Capture the cell that displays the provided text and extract its [X, Y] central coordinate. 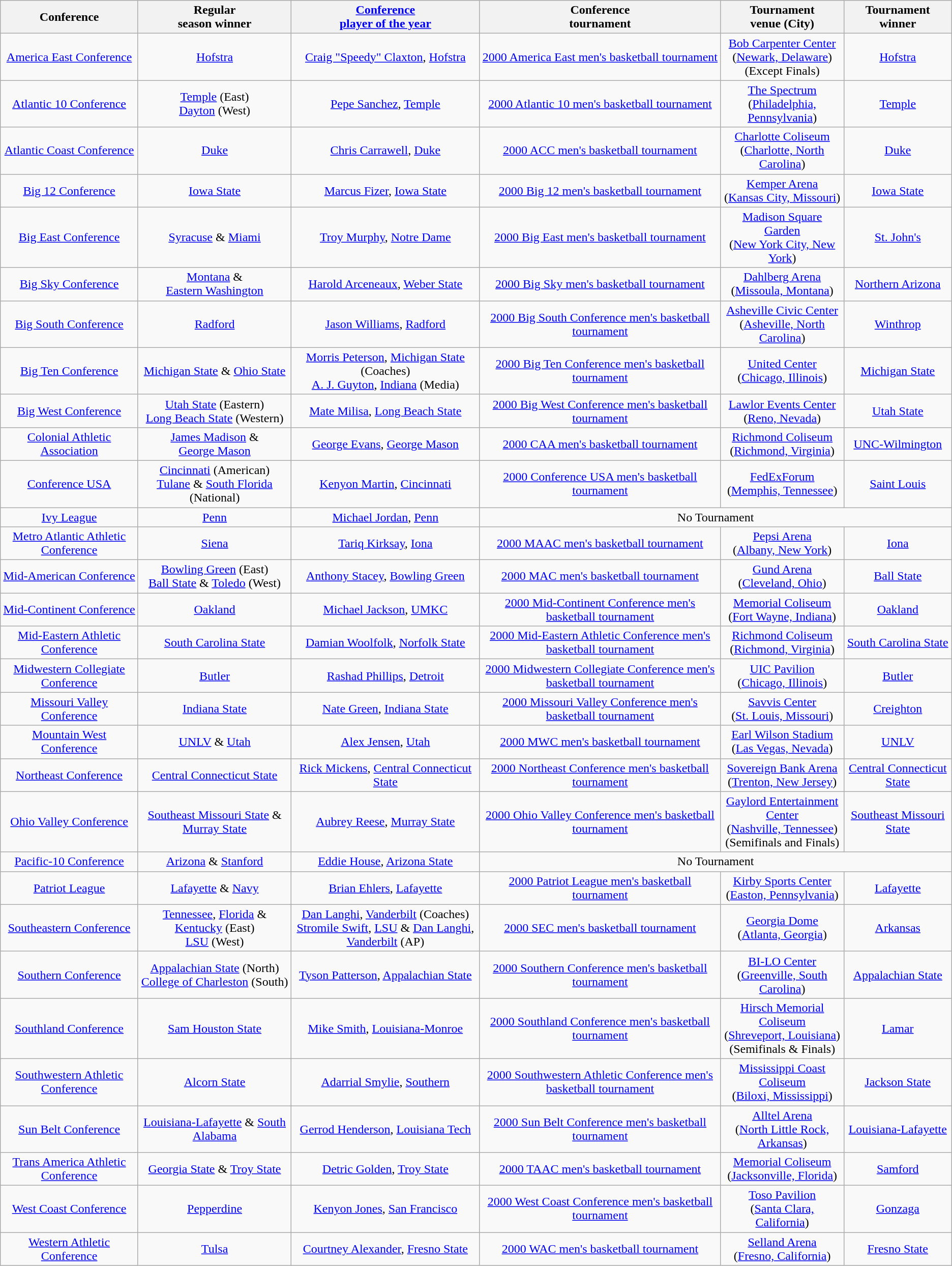
Western Athletic Conference [69, 1249]
America East Conference [69, 57]
Pepe Sanchez, Temple [385, 104]
Southwestern Athletic Conference [69, 1082]
Michigan State [898, 371]
Conference tournament [600, 17]
2000 SEC men's basketball tournament [600, 928]
Appalachian State (North)College of Charleston (South) [215, 975]
Jackson State [898, 1082]
Courtney Alexander, Fresno State [385, 1249]
George Evans, George Mason [385, 444]
Appalachian State [898, 975]
Kenyon Martin, Cincinnati [385, 484]
2000 Southwestern Athletic Conference men's basketball tournament [600, 1082]
Big 12 Conference [69, 190]
Southeastern Conference [69, 928]
Metro Atlantic Athletic Conference [69, 543]
Southeast Missouri State [898, 822]
West Coast Conference [69, 1209]
2000 Atlantic 10 men's basketball tournament [600, 104]
Kemper Arena(Kansas City, Missouri) [782, 190]
Bob Carpenter Center(Newark, Delaware)(Except Finals) [782, 57]
Earl Wilson Stadium(Las Vegas, Nevada) [782, 742]
Atlantic Coast Conference [69, 151]
2000 WAC men's basketball tournament [600, 1249]
Big East Conference [69, 237]
UNLV [898, 742]
2000 Northeast Conference men's basketball tournament [600, 775]
Lafayette & Navy [215, 888]
Alcorn State [215, 1082]
Kirby Sports Center(Easton, Pennsylvania) [782, 888]
Georgia State & Troy State [215, 1169]
Tulsa [215, 1249]
Big Sky Conference [69, 284]
Iona [898, 543]
Northeast Conference [69, 775]
Syracuse & Miami [215, 237]
Savvis Center(St. Louis, Missouri) [782, 709]
Temple (East)Dayton (West) [215, 104]
Lawlor Events Center(Reno, Nevada) [782, 411]
Lamar [898, 1028]
Fresno State [898, 1249]
UNC-Wilmington [898, 444]
Troy Murphy, Notre Dame [385, 237]
Adarrial Smylie, Southern [385, 1082]
Georgia Dome(Atlanta, Georgia) [782, 928]
Tournament venue (City) [782, 17]
2000 Midwestern Collegiate Conference men's basketball tournament [600, 675]
Ball State [898, 577]
Mid-Continent Conference [69, 609]
Colonial Athletic Association [69, 444]
Tournament winner [898, 17]
2000 MWC men's basketball tournament [600, 742]
Craig "Speedy" Claxton, Hofstra [385, 57]
Mate Milisa, Long Beach State [385, 411]
2000 Conference USA men's basketball tournament [600, 484]
Sovereign Bank Arena(Trenton, New Jersey) [782, 775]
Utah State (Eastern) Long Beach State (Western) [215, 411]
Rashad Phillips, Detroit [385, 675]
Regular season winner [215, 17]
2000 Southland Conference men's basketball tournament [600, 1028]
Michael Jackson, UMKC [385, 609]
2000 Big South Conference men's basketball tournament [600, 324]
FedExForum(Memphis, Tennessee) [782, 484]
Detric Golden, Troy State [385, 1169]
Utah State [898, 411]
BI-LO Center(Greenville, South Carolina) [782, 975]
2000 Southern Conference men's basketball tournament [600, 975]
Hirsch Memorial Coliseum(Shreveport, Louisiana)(Semifinals & Finals) [782, 1028]
Big Ten Conference [69, 371]
Kenyon Jones, San Francisco [385, 1209]
2000 Mid-Continent Conference men's basketball tournament [600, 609]
Eddie House, Arizona State [385, 862]
Montana & Eastern Washington [215, 284]
Michael Jordan, Penn [385, 517]
Mountain West Conference [69, 742]
Saint Louis [898, 484]
2000 Big West Conference men's basketball tournament [600, 411]
Toso Pavilion(Santa Clara, California) [782, 1209]
Sun Belt Conference [69, 1129]
Marcus Fizer, Iowa State [385, 190]
UIC Pavilion(Chicago, Illinois) [782, 675]
James Madison &George Mason [215, 444]
2000 CAA men's basketball tournament [600, 444]
Penn [215, 517]
Aubrey Reese, Murray State [385, 822]
Madison Square Garden(New York City, New York) [782, 237]
The Spectrum (Philadelphia, Pennsylvania) [782, 104]
2000 Mid-Eastern Athletic Conference men's basketball tournament [600, 643]
Dan Langhi, Vanderbilt (Coaches)Stromile Swift, LSU & Dan Langhi, Vanderbilt (AP) [385, 928]
Gerrod Henderson, Louisiana Tech [385, 1129]
2000 Big East men's basketball tournament [600, 237]
Pepperdine [215, 1209]
2000 TAAC men's basketball tournament [600, 1169]
Pacific-10 Conference [69, 862]
2000 America East men's basketball tournament [600, 57]
Southland Conference [69, 1028]
2000 Big Sky men's basketball tournament [600, 284]
Conference USA [69, 484]
Samford [898, 1169]
United Center(Chicago, Illinois) [782, 371]
UNLV & Utah [215, 742]
Temple [898, 104]
Conference [69, 17]
Jason Williams, Radford [385, 324]
2000 MAC men's basketball tournament [600, 577]
Chris Carrawell, Duke [385, 151]
St. John's [898, 237]
Siena [215, 543]
Damian Woolfolk, Norfolk State [385, 643]
Ivy League [69, 517]
Southeast Missouri State & Murray State [215, 822]
Missouri Valley Conference [69, 709]
2000 ACC men's basketball tournament [600, 151]
Radford [215, 324]
Indiana State [215, 709]
Sam Houston State [215, 1028]
Tyson Patterson, Appalachian State [385, 975]
Michigan State & Ohio State [215, 371]
Morris Peterson, Michigan State (Coaches) A. J. Guyton, Indiana (Media) [385, 371]
Cincinnati (American) Tulane & South Florida (National) [215, 484]
2000 West Coast Conference men's basketball tournament [600, 1209]
2000 Patriot League men's basketball tournament [600, 888]
Patriot League [69, 888]
Arizona & Stanford [215, 862]
Alltel Arena(North Little Rock, Arkansas) [782, 1129]
Bowling Green (East)Ball State & Toledo (West) [215, 577]
Anthony Stacey, Bowling Green [385, 577]
Asheville Civic Center(Asheville, North Carolina) [782, 324]
Lafayette [898, 888]
Memorial Coliseum(Jacksonville, Florida) [782, 1169]
Mike Smith, Louisiana-Monroe [385, 1028]
Gonzaga [898, 1209]
Midwestern Collegiate Conference [69, 675]
Big West Conference [69, 411]
Memorial Coliseum(Fort Wayne, Indiana) [782, 609]
Mid-American Conference [69, 577]
Dahlberg Arena(Missoula, Montana) [782, 284]
Ohio Valley Conference [69, 822]
Gaylord Entertainment Center(Nashville, Tennessee)(Semifinals and Finals) [782, 822]
Pepsi Arena(Albany, New York) [782, 543]
2000 MAAC men's basketball tournament [600, 543]
Creighton [898, 709]
Selland Arena(Fresno, California) [782, 1249]
Alex Jensen, Utah [385, 742]
Northern Arizona [898, 284]
2000 Sun Belt Conference men's basketball tournament [600, 1129]
Conference player of the year [385, 17]
Tariq Kirksay, Iona [385, 543]
Mid-Eastern Athletic Conference [69, 643]
2000 Ohio Valley Conference men's basketball tournament [600, 822]
2000 Big Ten Conference men's basketball tournament [600, 371]
Charlotte Coliseum(Charlotte, North Carolina) [782, 151]
Southern Conference [69, 975]
Louisiana-Lafayette [898, 1129]
Brian Ehlers, Lafayette [385, 888]
2000 Missouri Valley Conference men's basketball tournament [600, 709]
Winthrop [898, 324]
Louisiana-Lafayette & South Alabama [215, 1129]
Tennessee, Florida & Kentucky (East)LSU (West) [215, 928]
Trans America Athletic Conference [69, 1169]
Mississippi Coast Coliseum(Biloxi, Mississippi) [782, 1082]
Nate Green, Indiana State [385, 709]
Atlantic 10 Conference [69, 104]
Big South Conference [69, 324]
Arkansas [898, 928]
2000 Big 12 men's basketball tournament [600, 190]
Rick Mickens, Central Connecticut State [385, 775]
Gund Arena(Cleveland, Ohio) [782, 577]
Harold Arceneaux, Weber State [385, 284]
